For the text-containing cell, return its midpoint in (x, y) coordinate format. 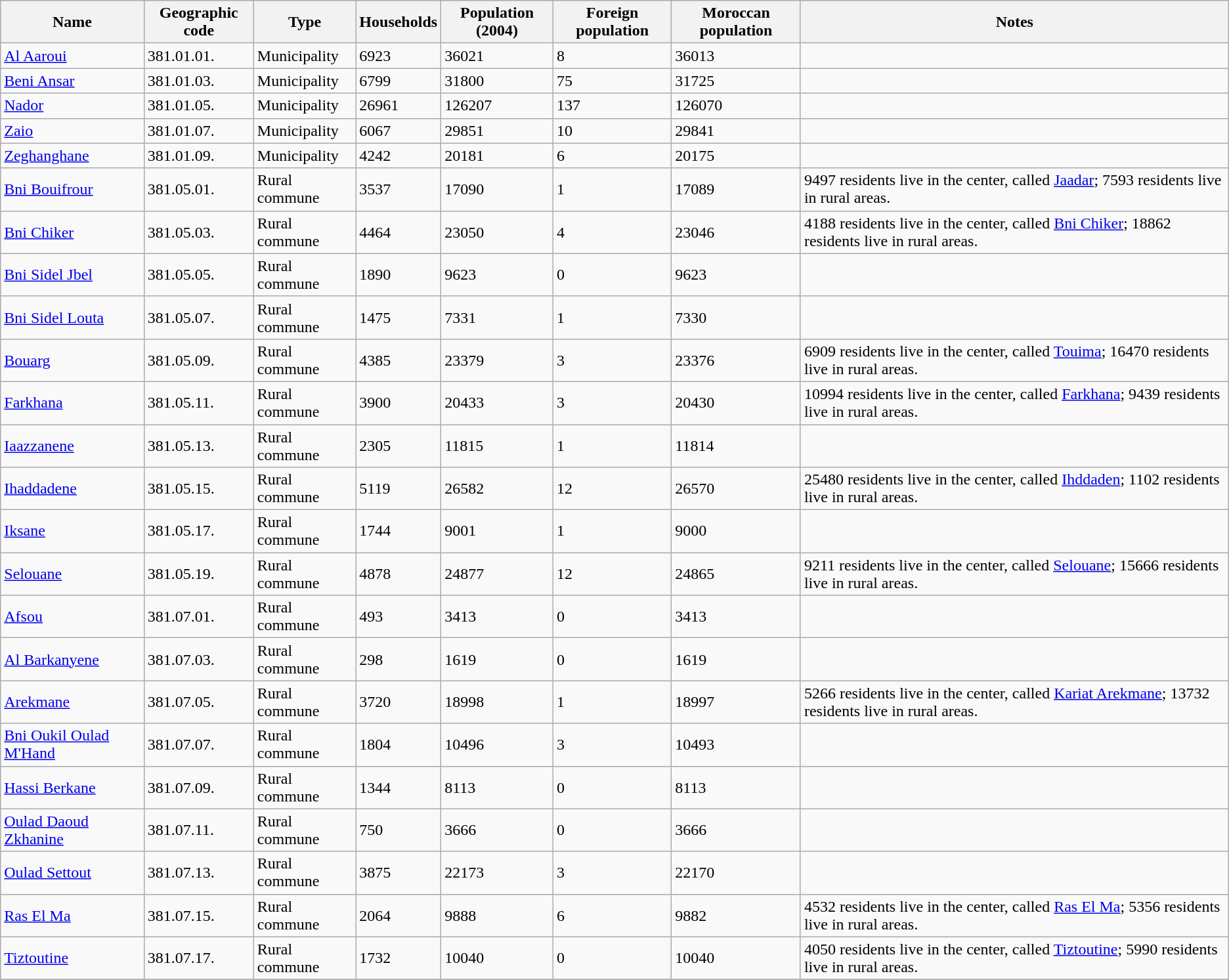
Oulad Settout (72, 873)
381.05.19. (198, 574)
Al Barkanyene (72, 659)
126070 (737, 106)
298 (399, 659)
Bni Sidel Jbel (72, 274)
4532 residents live in the center, called Ras El Ma; 5356 residents live in rural areas. (1014, 915)
6923 (399, 56)
10493 (737, 744)
381.01.07. (198, 131)
11815 (498, 445)
5119 (399, 488)
137 (613, 106)
23376 (737, 360)
381.07.09. (198, 788)
Zeghanghane (72, 156)
Nador (72, 106)
10 (613, 131)
Beni Ansar (72, 81)
10496 (498, 744)
381.05.05. (198, 274)
4 (613, 232)
36021 (498, 56)
1890 (399, 274)
9888 (498, 915)
29851 (498, 131)
24877 (498, 574)
Afsou (72, 617)
381.07.13. (198, 873)
381.05.15. (198, 488)
381.01.03. (198, 81)
1475 (399, 318)
2305 (399, 445)
381.07.01. (198, 617)
Bni Chiker (72, 232)
36013 (737, 56)
Farkhana (72, 403)
381.05.13. (198, 445)
31800 (498, 81)
6067 (399, 131)
29841 (737, 131)
381.05.07. (198, 318)
6799 (399, 81)
4878 (399, 574)
26961 (399, 106)
Moroccan population (737, 22)
381.05.03. (198, 232)
1744 (399, 532)
3875 (399, 873)
381.07.03. (198, 659)
Iaazzanene (72, 445)
9497 residents live in the center, called Jaadar; 7593 residents live in rural areas. (1014, 189)
750 (399, 830)
22173 (498, 873)
26582 (498, 488)
26570 (737, 488)
Households (399, 22)
7331 (498, 318)
3537 (399, 189)
Hassi Berkane (72, 788)
493 (399, 617)
18997 (737, 702)
31725 (737, 81)
1732 (399, 958)
Geographic code (198, 22)
20430 (737, 403)
381.07.15. (198, 915)
Bni Sidel Louta (72, 318)
20175 (737, 156)
5266 residents live in the center, called Kariat Arekmane; 13732 residents live in rural areas. (1014, 702)
Notes (1014, 22)
10994 residents live in the center, called Farkhana; 9439 residents live in rural areas. (1014, 403)
1804 (399, 744)
23379 (498, 360)
4385 (399, 360)
4464 (399, 232)
18998 (498, 702)
381.07.11. (198, 830)
Ihaddadene (72, 488)
6909 residents live in the center, called Touima; 16470 residents live in rural areas. (1014, 360)
381.07.07. (198, 744)
Al Aaroui (72, 56)
Tiztoutine (72, 958)
20181 (498, 156)
Bouarg (72, 360)
4242 (399, 156)
126207 (498, 106)
11814 (737, 445)
24865 (737, 574)
Zaio (72, 131)
8 (613, 56)
Iksane (72, 532)
9001 (498, 532)
Population (2004) (498, 22)
4050 residents live in the center, called Tiztoutine; 5990 residents live in rural areas. (1014, 958)
381.01.01. (198, 56)
381.05.11. (198, 403)
9211 residents live in the center, called Selouane; 15666 residents live in rural areas. (1014, 574)
Foreign population (613, 22)
Bni Bouifrour (72, 189)
9000 (737, 532)
4188 residents live in the center, called Bni Chiker; 18862 residents live in rural areas. (1014, 232)
9882 (737, 915)
Type (305, 22)
20433 (498, 403)
Ras El Ma (72, 915)
2064 (399, 915)
3720 (399, 702)
75 (613, 81)
381.07.05. (198, 702)
381.05.17. (198, 532)
22170 (737, 873)
7330 (737, 318)
381.05.09. (198, 360)
381.01.09. (198, 156)
381.05.01. (198, 189)
Name (72, 22)
Bni Oukil Oulad M'Hand (72, 744)
3900 (399, 403)
1344 (399, 788)
Selouane (72, 574)
23046 (737, 232)
381.07.17. (198, 958)
Oulad Daoud Zkhanine (72, 830)
381.01.05. (198, 106)
Arekmane (72, 702)
17089 (737, 189)
25480 residents live in the center, called Ihddaden; 1102 residents live in rural areas. (1014, 488)
23050 (498, 232)
17090 (498, 189)
